Locate the cell with the specified text and output its [x, y] center coordinate. 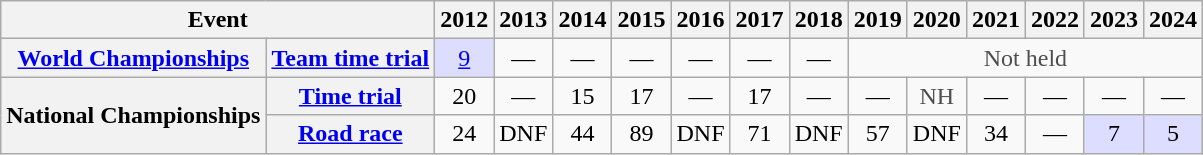
44 [582, 134]
Time trial [350, 96]
34 [996, 134]
71 [760, 134]
24 [464, 134]
2023 [1114, 20]
Event [218, 20]
2024 [1174, 20]
2020 [936, 20]
9 [464, 58]
5 [1174, 134]
15 [582, 96]
7 [1114, 134]
20 [464, 96]
2014 [582, 20]
2019 [878, 20]
2018 [818, 20]
World Championships [134, 58]
Road race [350, 134]
NH [936, 96]
2013 [524, 20]
Team time trial [350, 58]
Not held [1025, 58]
2012 [464, 20]
2021 [996, 20]
2022 [1054, 20]
2016 [700, 20]
57 [878, 134]
2015 [642, 20]
89 [642, 134]
2017 [760, 20]
National Championships [134, 115]
